Output the [X, Y] coordinate of the center of the cell containing the given text.  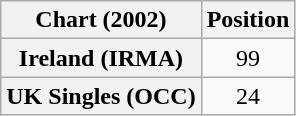
Ireland (IRMA) [101, 58]
24 [248, 96]
99 [248, 58]
Position [248, 20]
UK Singles (OCC) [101, 96]
Chart (2002) [101, 20]
